Capture the cell that displays the provided text and extract its (X, Y) central coordinate. 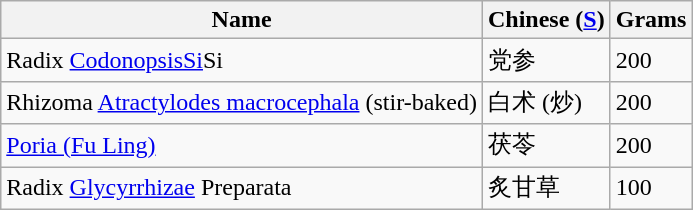
100 (651, 188)
Name (242, 20)
白术 (炒) (546, 102)
Chinese (S) (546, 20)
Grams (651, 20)
Radix Glycyrrhizae Preparata (242, 188)
Radix CodonopsisSiSi (242, 60)
茯苓 (546, 146)
Rhizoma Atractylodes macrocephala (stir-baked) (242, 102)
党参 (546, 60)
炙甘草 (546, 188)
Poria (Fu Ling) (242, 146)
